Identify which cell holds the provided text, then report its [X, Y] central coordinate. 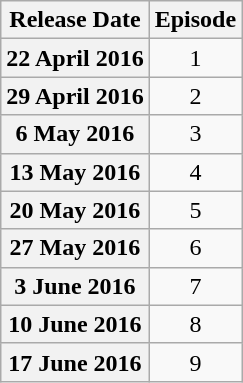
8 [195, 324]
4 [195, 172]
6 [195, 248]
9 [195, 362]
3 [195, 134]
Episode [195, 20]
3 June 2016 [75, 286]
2 [195, 96]
6 May 2016 [75, 134]
1 [195, 58]
27 May 2016 [75, 248]
10 June 2016 [75, 324]
7 [195, 286]
22 April 2016 [75, 58]
20 May 2016 [75, 210]
5 [195, 210]
17 June 2016 [75, 362]
13 May 2016 [75, 172]
Release Date [75, 20]
29 April 2016 [75, 96]
